Locate the cell with the specified text and output its (x, y) center coordinate. 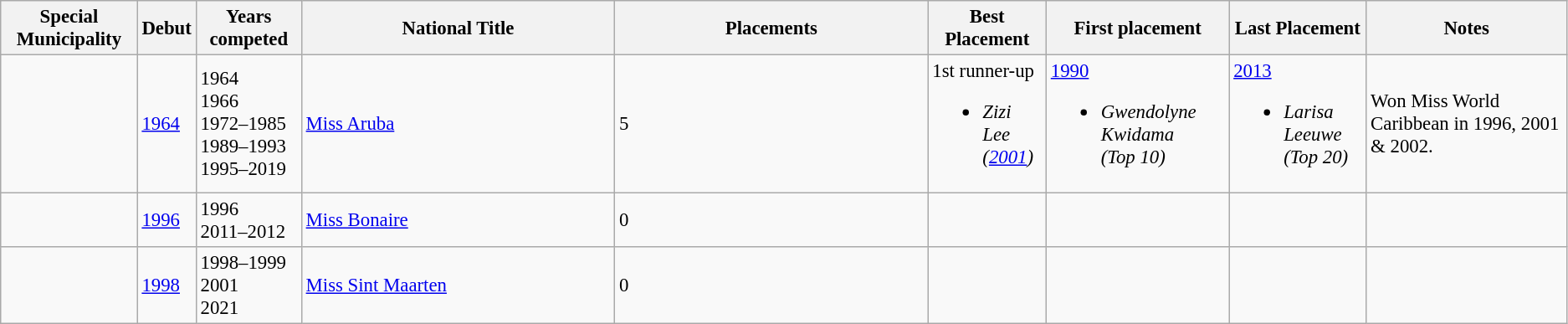
Last Placement (1298, 28)
National Title (458, 28)
1st runner-upZizi Lee(2001) (987, 124)
1990Gwendolyne Kwidama(Top 10) (1137, 124)
1998–199920012021 (249, 285)
Years competed (249, 28)
Miss Sint Maarten (458, 285)
1996 (167, 219)
Best Placement (987, 28)
Miss Bonaire (458, 219)
5 (771, 124)
Won Miss World Caribbean in 1996, 2001 & 2002. (1467, 124)
Debut (167, 28)
Miss Aruba (458, 124)
Special Municipality (69, 28)
19962011–2012 (249, 219)
1998 (167, 285)
Placements (771, 28)
196419661972–19851989–19931995–2019 (249, 124)
1964 (167, 124)
First placement (1137, 28)
Notes (1467, 28)
2013Larisa Leeuwe(Top 20) (1298, 124)
